Output the (X, Y) coordinate of the center of the cell containing the given text.  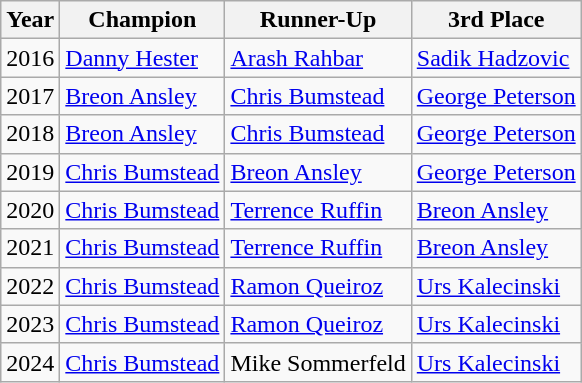
Runner-Up (318, 20)
Danny Hester (142, 58)
2021 (30, 248)
2018 (30, 134)
Mike Sommerfeld (318, 362)
Champion (142, 20)
2019 (30, 172)
2023 (30, 324)
Sadik Hadzovic (496, 58)
2017 (30, 96)
3rd Place (496, 20)
Arash Rahbar (318, 58)
2024 (30, 362)
2022 (30, 286)
Year (30, 20)
2020 (30, 210)
2016 (30, 58)
